Capture the cell that displays the provided text and extract its [x, y] central coordinate. 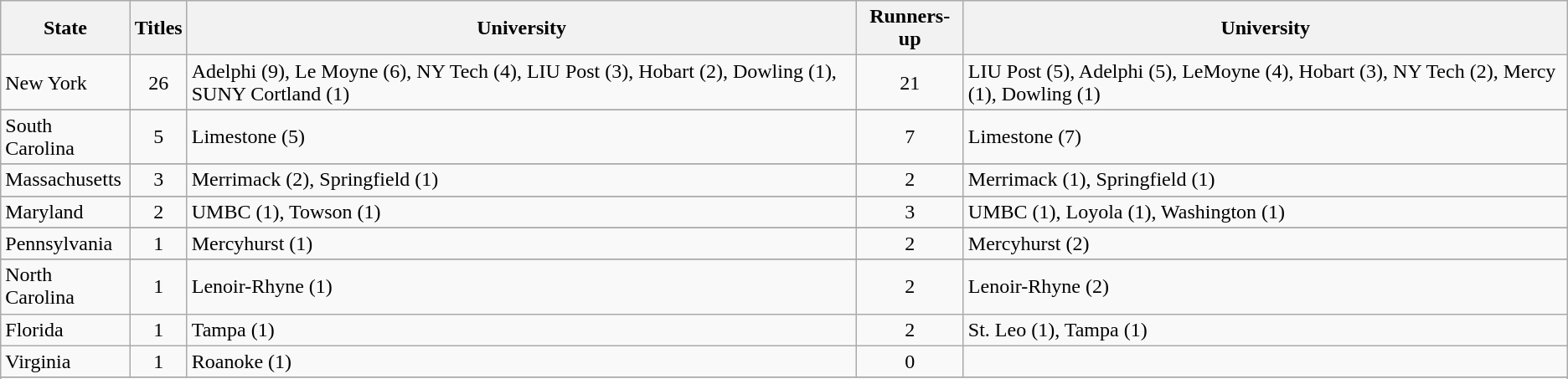
Virginia [65, 361]
Roanoke (1) [521, 361]
Titles [158, 28]
South Carolina [65, 137]
Merrimack (1), Springfield (1) [1265, 180]
Massachusetts [65, 180]
UMBC (1), Towson (1) [521, 212]
St. Leo (1), Tampa (1) [1265, 330]
Runners-up [910, 28]
Lenoir-Rhyne (1) [521, 286]
State [65, 28]
26 [158, 82]
Adelphi (9), Le Moyne (6), NY Tech (4), LIU Post (3), Hobart (2), Dowling (1), SUNY Cortland (1) [521, 82]
Lenoir-Rhyne (2) [1265, 286]
5 [158, 137]
UMBC (1), Loyola (1), Washington (1) [1265, 212]
7 [910, 137]
Limestone (7) [1265, 137]
Mercyhurst (1) [521, 243]
Tampa (1) [521, 330]
Mercyhurst (2) [1265, 243]
21 [910, 82]
Maryland [65, 212]
New York [65, 82]
LIU Post (5), Adelphi (5), LeMoyne (4), Hobart (3), NY Tech (2), Mercy (1), Dowling (1) [1265, 82]
Pennsylvania [65, 243]
Florida [65, 330]
Limestone (5) [521, 137]
0 [910, 361]
Merrimack (2), Springfield (1) [521, 180]
North Carolina [65, 286]
